Determine the [X, Y] coordinate at the center of the cell enclosing the given text.  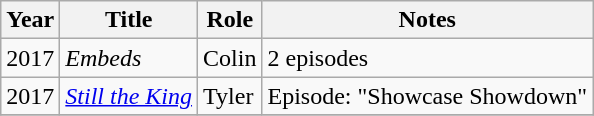
Year [30, 20]
Title [129, 20]
2 episodes [428, 58]
Role [230, 20]
Embeds [129, 58]
Notes [428, 20]
Colin [230, 58]
Episode: "Showcase Showdown" [428, 96]
Still the King [129, 96]
Tyler [230, 96]
